Return [X, Y] of the center of cell containing provided text 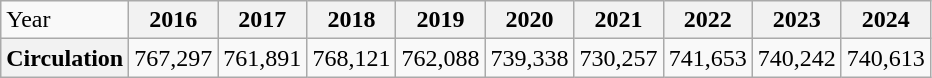
2024 [886, 20]
768,121 [352, 58]
2022 [708, 20]
2016 [174, 20]
761,891 [262, 58]
Circulation [65, 58]
730,257 [618, 58]
2018 [352, 20]
2021 [618, 20]
767,297 [174, 58]
2019 [440, 20]
740,613 [886, 58]
740,242 [796, 58]
2020 [530, 20]
2017 [262, 20]
762,088 [440, 58]
739,338 [530, 58]
Year [65, 20]
2023 [796, 20]
741,653 [708, 58]
